Pinpoint the cell where the given text exists, returning its [X, Y] midpoint coordinate. 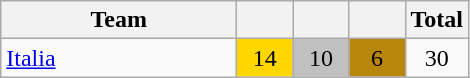
30 [437, 58]
Team [119, 20]
Total [437, 20]
10 [321, 58]
6 [377, 58]
14 [265, 58]
Italia [119, 58]
